Scan for the cell matching the given text and deliver its [X, Y] coordinate at center. 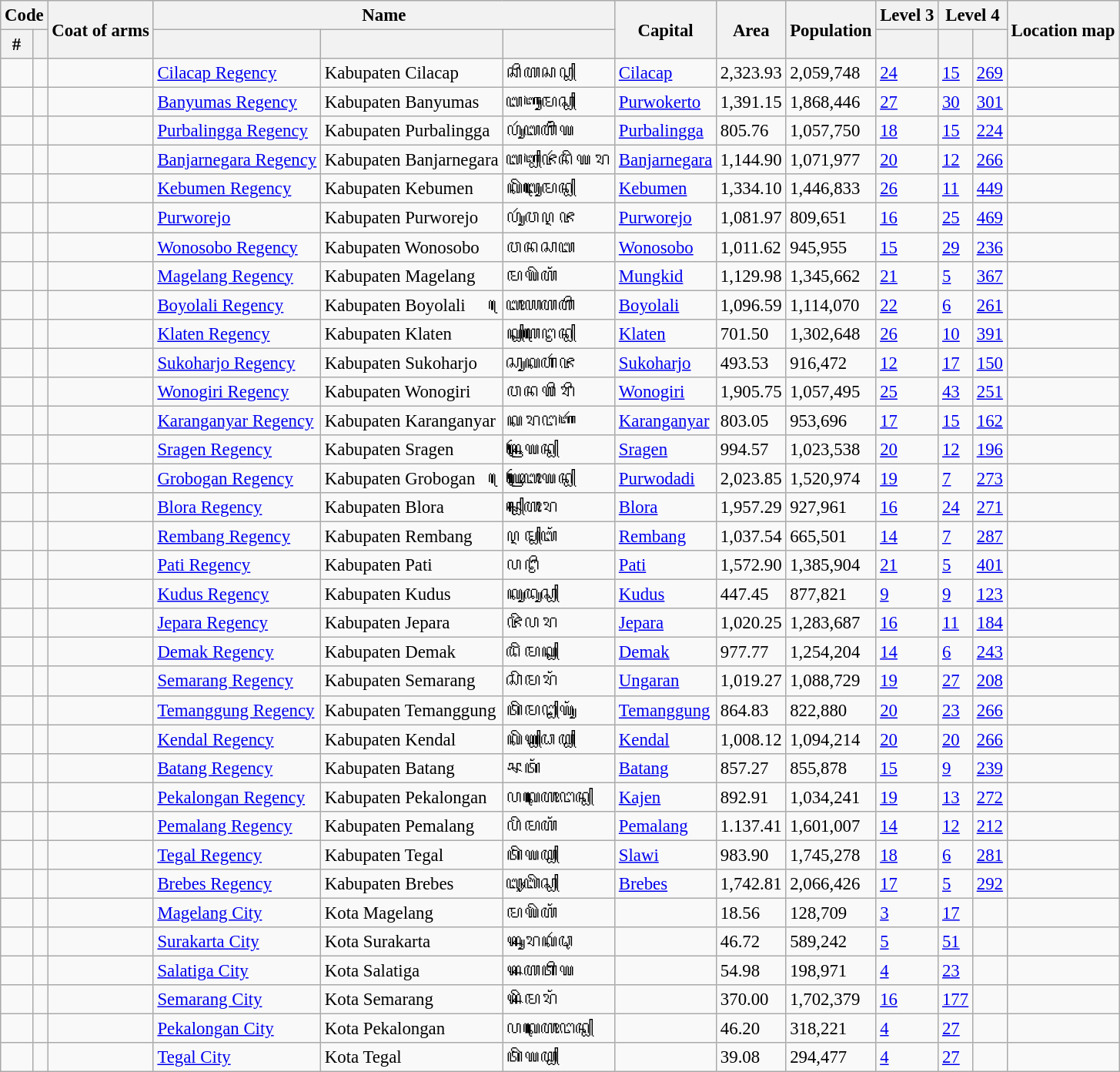
803.05 [751, 420]
Coat of arms [100, 29]
1,254,204 [831, 652]
Kabupaten Klaten [412, 333]
Banjarnegara Regency [237, 160]
Kabupaten Purbalingga [412, 131]
ꦱꦸꦏꦲꦂꦗ [559, 363]
1,745,278 [831, 855]
1,601,007 [831, 826]
447.45 [751, 595]
1,520,974 [831, 478]
Kebumen [666, 189]
1,088,729 [831, 682]
287 [990, 537]
Purwokerto [666, 102]
273 [990, 478]
Kabupaten Sragen [412, 450]
184 [990, 623]
Kabupaten Boyolali [412, 305]
ꦥꦛꦶ [559, 565]
370.00 [751, 1000]
ꦧꦚꦸꦩꦱ꧀ [559, 102]
Kabupaten Semarang [412, 682]
Kabupaten Batang [412, 768]
Mungkid [666, 276]
ꦏꦼꦟ꧀ꦝꦭ꧀ [559, 739]
2,066,426 [831, 884]
805.76 [751, 131]
Kebumen Regency [237, 189]
1.137.41 [751, 826]
945,955 [831, 247]
Temanggung [666, 710]
13 [956, 797]
892.91 [751, 797]
Wonosobo Regency [237, 247]
Semarang City [237, 1000]
251 [990, 392]
ꦒꦿꦺꦴꦧꦺꦴꦒꦤ꧀ [559, 478]
Semarang Regency [237, 682]
243 [990, 652]
449 [990, 189]
196 [990, 450]
261 [990, 305]
ꦮꦤꦱꦧ [559, 247]
54.98 [751, 971]
927,961 [831, 508]
Tegal Regency [237, 855]
Purbalingga [666, 131]
391 [990, 333]
Karanganyar [666, 420]
Kabupaten Pekalongan [412, 797]
Pemalang Regency [237, 826]
272 [990, 797]
18.56 [751, 913]
Grobogan Regency [237, 478]
Kabupaten Kudus [412, 595]
Kota Salatiga [412, 971]
Demak [666, 652]
Demak Regency [237, 652]
Batang [666, 768]
822,880 [831, 710]
Rembang Regency [237, 537]
39.08 [751, 1057]
Kudus Regency [237, 595]
1,742.81 [751, 884]
Code [25, 15]
1,868,446 [831, 102]
Kabupaten Purworejo [412, 218]
236 [990, 247]
269 [990, 73]
Kendal [666, 739]
Sukoharjo Regency [237, 363]
Jepara [666, 623]
1,905.75 [751, 392]
Level 4 [973, 15]
Kabupaten Grobogan [412, 478]
2,323.93 [751, 73]
Kota Tegal [412, 1057]
29 [956, 247]
589,242 [831, 942]
1,081.97 [751, 218]
ꦥꦼꦩꦭꦁ [559, 826]
Magelang City [237, 913]
Wonosobo [666, 247]
Kabupaten Banyumas [412, 102]
809,651 [831, 218]
ꦏꦸꦢꦸꦱ꧀ [559, 595]
1,037.54 [751, 537]
Jepara Regency [237, 623]
1,702,379 [831, 1000]
43 [956, 392]
162 [990, 420]
1,011.62 [751, 247]
Cilacap [666, 73]
Pekalongan Regency [237, 797]
Brebes Regency [237, 884]
1,057,750 [831, 131]
1,008.12 [751, 739]
ꦧꦽꦧꦼꦱ꧀ [559, 884]
Pati Regency [237, 565]
Temanggung Regency [237, 710]
916,472 [831, 363]
177 [956, 1000]
ꦢꦼꦩꦏ꧀ [559, 652]
Kabupaten Rembang [412, 537]
1,391.15 [751, 102]
ꦯꦸꦫꦏꦂꦡ [559, 942]
Kabupaten Wonogiri [412, 392]
Sragen Regency [237, 450]
401 [990, 565]
1,334.10 [751, 189]
Location map [1062, 29]
Sragen [666, 450]
128,709 [831, 913]
469 [990, 218]
Kajen [666, 797]
Kabupaten Kendal [412, 739]
Kabupaten Pati [412, 565]
ꦏꦫꦔꦚꦂ [559, 420]
Kabupaten Banjarnegara [412, 160]
1,283,687 [831, 623]
Kendal Regency [237, 739]
294,477 [831, 1057]
Kabupaten Karanganyar [412, 420]
Klaten Regency [237, 333]
Capital [666, 29]
Purwodadi [666, 478]
Cilacap Regency [237, 73]
1,019.27 [751, 682]
2,023.85 [751, 478]
46.72 [751, 942]
877,821 [831, 595]
Level 3 [907, 15]
994.57 [751, 450]
Tegal City [237, 1057]
# [17, 45]
ꦧꦚ꧀ꦗꦂꦤꦼꦒꦫ [559, 160]
Kabupaten Blora [412, 508]
Kota Semarang [412, 1000]
Salatiga City [237, 971]
Slawi [666, 855]
224 [990, 131]
ꦏ꧀ꦭꦛꦺꦤ꧀ [559, 333]
857.27 [751, 768]
Kabupaten Magelang [412, 276]
1,345,662 [831, 276]
10 [956, 333]
Kota Pekalongan [412, 1029]
Kabupaten Jepara [412, 623]
Boyolali Regency [237, 305]
977.77 [751, 652]
1,071,977 [831, 160]
1,023,538 [831, 450]
Klaten [666, 333]
Population [831, 29]
Rembang [666, 537]
150 [990, 363]
198,971 [831, 971]
ꦨ꧀ꦭꦺꦴꦫ [559, 508]
983.90 [751, 855]
ꦨꦠꦁ [559, 768]
271 [990, 508]
Kabupaten Cilacap [412, 73]
Kabupaten Kebumen [412, 189]
ꦥꦸꦂꦮꦉꦗ [559, 218]
ꦯꦼꦩꦫꦁ [559, 1000]
Kabupaten Wonosobo [412, 247]
Name [383, 15]
Banyumas Regency [237, 102]
Kabupaten Brebes [412, 884]
123 [990, 595]
301 [990, 102]
665,501 [831, 537]
ꦉꦩ꧀ꦧꦁ [559, 537]
292 [990, 884]
2,059,748 [831, 73]
Pemalang [666, 826]
1,096.59 [751, 305]
Banjarnegara [666, 160]
1,144.90 [751, 160]
Sukoharjo [666, 363]
ꦯꦭꦠꦶꦒ [559, 971]
Karanganyar Regency [237, 420]
701.50 [751, 333]
30 [956, 102]
Boyolali [666, 305]
ꦗꦼꦥꦫ [559, 623]
ꦮꦤꦒꦶꦫꦶ [559, 392]
Wonogiri [666, 392]
Ungaran [666, 682]
Kabupaten Pemalang [412, 826]
212 [990, 826]
51 [956, 942]
ꦕꦶꦭꦕꦥ꧀ [559, 73]
281 [990, 855]
Wonogiri Regency [237, 392]
Surakarta City [237, 942]
ꦥꦸꦂꦧꦭꦶꦁꦒ [559, 131]
Kabupaten Temanggung [412, 710]
1,385,904 [831, 565]
Kota Surakarta [412, 942]
1,114,070 [831, 305]
953,696 [831, 420]
ꦏꦼꦧꦸꦩꦺꦤ꧀ [559, 189]
1,034,241 [831, 797]
493.53 [751, 363]
Brebes [666, 884]
1,302,648 [831, 333]
239 [990, 768]
Magelang Regency [237, 276]
Kabupaten Sukoharjo [412, 363]
Blora Regency [237, 508]
Kabupaten Tegal [412, 855]
46.20 [751, 1029]
Pati [666, 565]
ꦧꦺꦴꦪꦭꦭꦶ [559, 305]
864.83 [751, 710]
ꦯꦿꦒꦺꦤ꧀ [559, 450]
Pekalongan City [237, 1029]
Area [751, 29]
Blora [666, 508]
1,957.29 [751, 508]
1,129.98 [751, 276]
1,020.25 [751, 623]
Batang Regency [237, 768]
3 [907, 913]
318,221 [831, 1029]
Kudus [666, 595]
Purbalingga Regency [237, 131]
ꦱꦼꦩꦫꦁ [559, 682]
1,446,833 [831, 189]
1,572.90 [751, 565]
ꦠꦼꦩꦔ꧀ꦒꦸꦁ [559, 710]
208 [990, 682]
Kabupaten Demak [412, 652]
367 [990, 276]
1,094,214 [831, 739]
22 [907, 305]
1,057,495 [831, 392]
Kota Magelang [412, 913]
855,878 [831, 768]
